Output the [X, Y] coordinate of the center of the cell containing the given text.  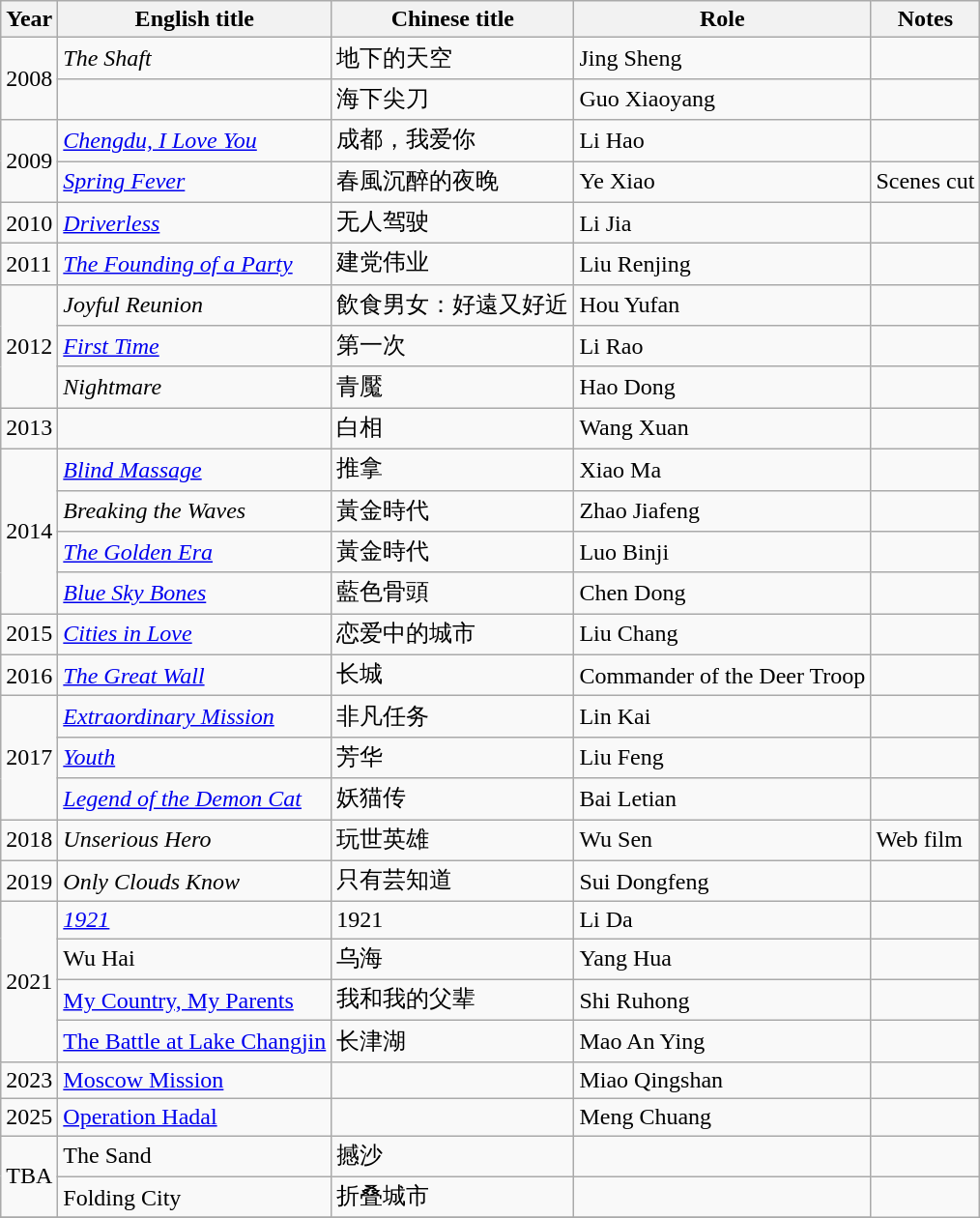
Chinese title [452, 19]
Mao An Ying [723, 1042]
Wu Sen [723, 841]
TBA [29, 1175]
Nightmare [195, 387]
Unserious Hero [195, 841]
无人驾驶 [452, 222]
2017 [29, 758]
2015 [29, 634]
Wang Xuan [723, 429]
Hou Yufan [723, 305]
Liu Renjing [723, 265]
妖猫传 [452, 798]
Extraordinary Mission [195, 717]
Blind Massage [195, 470]
2016 [29, 675]
2013 [29, 429]
推拿 [452, 470]
Jing Sheng [723, 58]
Luo Binji [723, 553]
2012 [29, 346]
Li Rao [723, 346]
地下的天空 [452, 58]
Sui Dongfeng [723, 882]
第一次 [452, 346]
Hao Dong [723, 387]
Notes [926, 19]
2021 [29, 982]
2025 [29, 1116]
The Founding of a Party [195, 265]
Meng Chuang [723, 1116]
Zhao Jiafeng [723, 510]
Liu Feng [723, 758]
Xiao Ma [723, 470]
白相 [452, 429]
Role [723, 19]
2008 [29, 79]
长城 [452, 675]
Cities in Love [195, 634]
Bai Letian [723, 798]
The Sand [195, 1156]
Ye Xiao [723, 182]
Legend of the Demon Cat [195, 798]
My Country, My Parents [195, 1000]
The Great Wall [195, 675]
恋爱中的城市 [452, 634]
The Battle at Lake Changjin [195, 1042]
芳华 [452, 758]
Blue Sky Bones [195, 594]
海下尖刀 [452, 99]
只有芸知道 [452, 882]
Operation Hadal [195, 1116]
Yang Hua [723, 959]
飲食男女：好遠又好近 [452, 305]
Shi Ruhong [723, 1000]
Scenes cut [926, 182]
2019 [29, 882]
Driverless [195, 222]
Folding City [195, 1197]
2014 [29, 531]
Guo Xiaoyang [723, 99]
非凡任务 [452, 717]
2011 [29, 265]
Liu Chang [723, 634]
The Golden Era [195, 553]
2010 [29, 222]
春風沉醉的夜晚 [452, 182]
青魘 [452, 387]
2018 [29, 841]
Only Clouds Know [195, 882]
Miao Qingshan [723, 1080]
撼沙 [452, 1156]
The Shaft [195, 58]
Wu Hai [195, 959]
成都，我爱你 [452, 141]
Chengdu, I Love You [195, 141]
Li Jia [723, 222]
Web film [926, 841]
Lin Kai [723, 717]
Commander of the Deer Troop [723, 675]
玩世英雄 [452, 841]
Chen Dong [723, 594]
Joyful Reunion [195, 305]
乌海 [452, 959]
English title [195, 19]
Year [29, 19]
Li Da [723, 920]
藍色骨頭 [452, 594]
建党伟业 [452, 265]
我和我的父辈 [452, 1000]
Moscow Mission [195, 1080]
Li Hao [723, 141]
Spring Fever [195, 182]
2009 [29, 160]
2023 [29, 1080]
长津湖 [452, 1042]
First Time [195, 346]
折叠城市 [452, 1197]
Breaking the Waves [195, 510]
Youth [195, 758]
